Search for the cell housing the specified text and yield its [x, y] center coordinate. 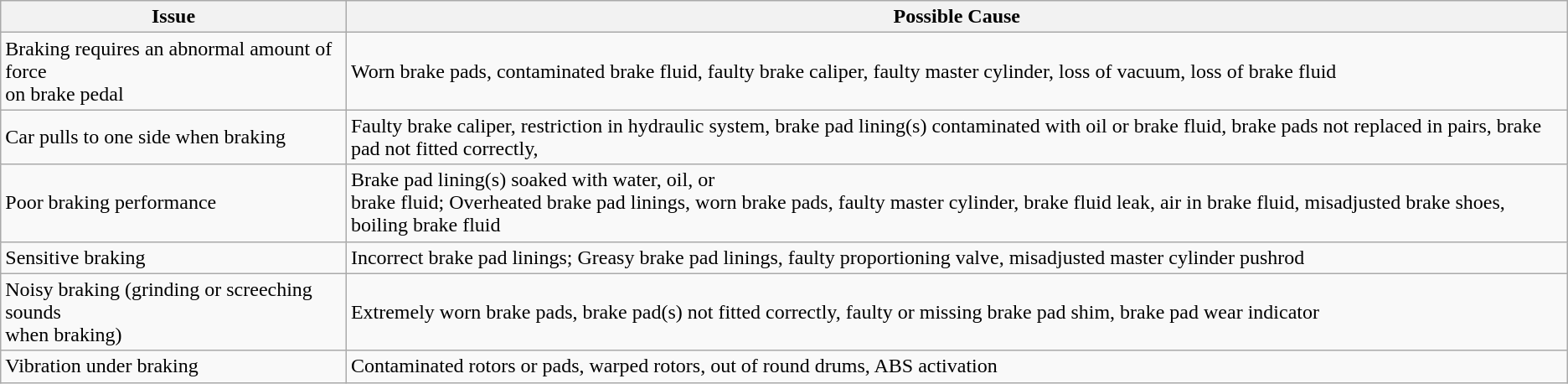
Contaminated rotors or pads, warped rotors, out of round drums, ABS activation [957, 366]
Braking requires an abnormal amount of forceon brake pedal [174, 71]
Possible Cause [957, 17]
Vibration under braking [174, 366]
Sensitive braking [174, 257]
Worn brake pads, contaminated brake fluid, faulty brake caliper, faulty master cylinder, loss of vacuum, loss of brake fluid [957, 71]
Issue [174, 17]
Extremely worn brake pads, brake pad(s) not fitted correctly, faulty or missing brake pad shim, brake pad wear indicator [957, 312]
Poor braking performance [174, 203]
Incorrect brake pad linings; Greasy brake pad linings, faulty proportioning valve, misadjusted master cylinder pushrod [957, 257]
Car pulls to one side when braking [174, 138]
Noisy braking (grinding or screeching soundswhen braking) [174, 312]
